Determine the (X, Y) coordinate at the center of the cell enclosing the given text.  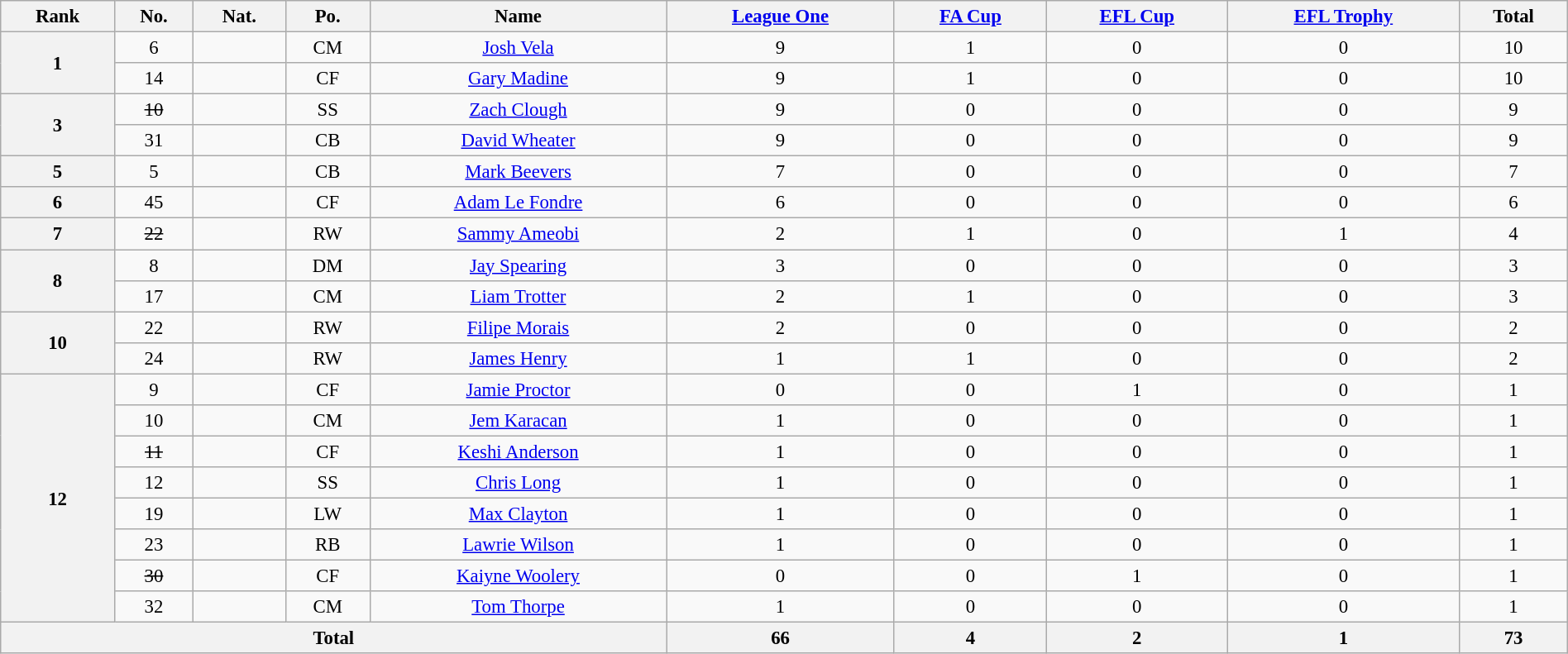
Sammy Ameobi (518, 234)
Po. (327, 17)
Keshi Anderson (518, 451)
David Wheater (518, 141)
EFL Trophy (1343, 17)
Rank (58, 17)
31 (154, 141)
17 (154, 296)
19 (154, 513)
EFL Cup (1137, 17)
Chris Long (518, 483)
Max Clayton (518, 513)
24 (154, 358)
Kaiyne Woolery (518, 576)
Gary Madine (518, 79)
Filipe Morais (518, 327)
League One (781, 17)
14 (154, 79)
Jamie Proctor (518, 389)
11 (154, 451)
DM (327, 265)
James Henry (518, 358)
Zach Clough (518, 110)
FA Cup (970, 17)
45 (154, 203)
Adam Le Fondre (518, 203)
Josh Vela (518, 48)
66 (781, 638)
Jay Spearing (518, 265)
Name (518, 17)
23 (154, 545)
Mark Beevers (518, 172)
Liam Trotter (518, 296)
Lawrie Wilson (518, 545)
32 (154, 607)
30 (154, 576)
LW (327, 513)
Jem Karacan (518, 421)
73 (1513, 638)
No. (154, 17)
Tom Thorpe (518, 607)
Nat. (240, 17)
RB (327, 545)
